Scan for the cell matching the given text and deliver its (X, Y) coordinate at center. 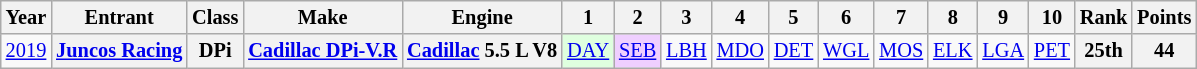
8 (952, 17)
Class (215, 17)
SEB (638, 51)
Rank (1104, 17)
25th (1104, 51)
PET (1052, 51)
9 (1003, 17)
DET (794, 51)
4 (740, 17)
3 (686, 17)
7 (901, 17)
Entrant (119, 17)
MOS (901, 51)
Year (26, 17)
ELK (952, 51)
2 (638, 17)
2019 (26, 51)
6 (846, 17)
LBH (686, 51)
Cadillac 5.5 L V8 (482, 51)
1 (588, 17)
Points (1164, 17)
MDO (740, 51)
DAY (588, 51)
Juncos Racing (119, 51)
44 (1164, 51)
Cadillac DPi-V.R (322, 51)
LGA (1003, 51)
Engine (482, 17)
WGL (846, 51)
Make (322, 17)
5 (794, 17)
10 (1052, 17)
DPi (215, 51)
